Determine the [X, Y] coordinate at the center of the cell enclosing the given text.  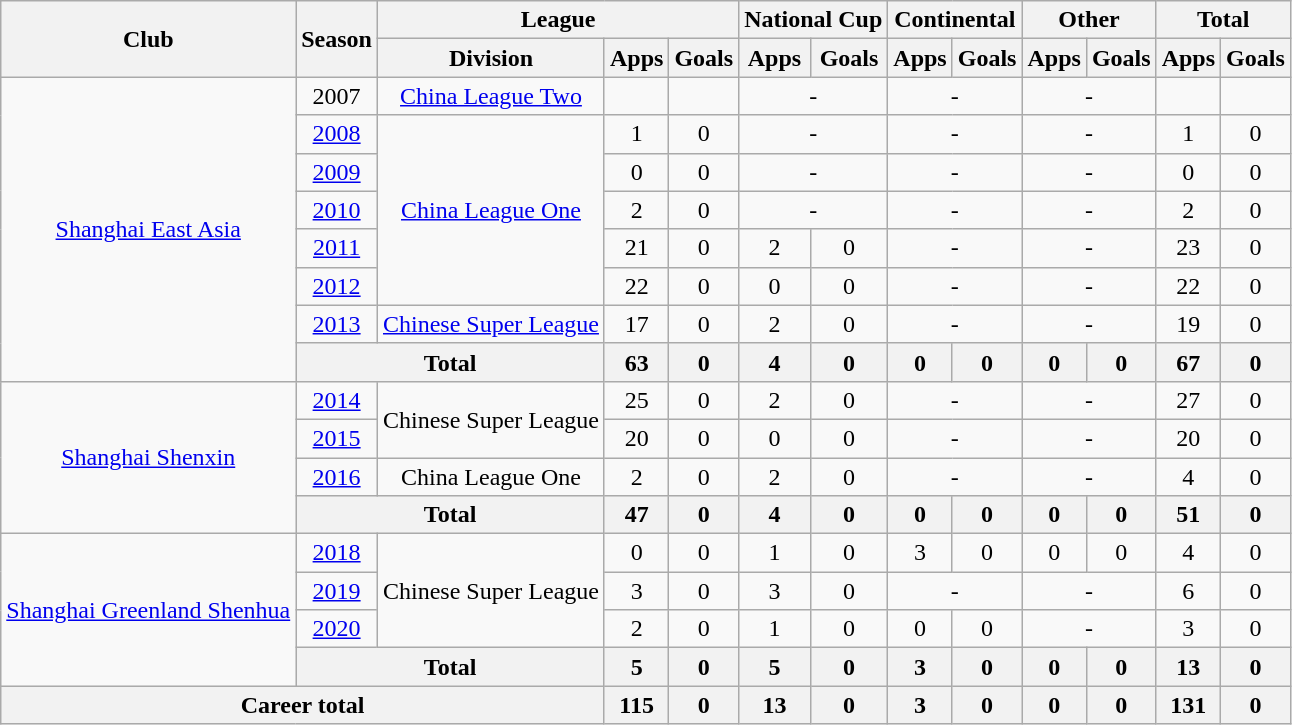
Season [337, 39]
League [558, 20]
63 [636, 362]
21 [636, 248]
Shanghai East Asia [148, 229]
2009 [337, 172]
25 [636, 400]
Other [1089, 20]
Shanghai Shenxin [148, 457]
131 [1188, 705]
2008 [337, 134]
2007 [337, 96]
2012 [337, 286]
19 [1188, 324]
27 [1188, 400]
2020 [337, 629]
23 [1188, 248]
2015 [337, 438]
2014 [337, 400]
6 [1188, 591]
51 [1188, 515]
Shanghai Greenland Shenhua [148, 610]
2010 [337, 210]
2011 [337, 248]
Career total [303, 705]
2019 [337, 591]
115 [636, 705]
47 [636, 515]
2013 [337, 324]
67 [1188, 362]
National Cup [814, 20]
Continental [955, 20]
Club [148, 39]
17 [636, 324]
2016 [337, 477]
Division [490, 58]
2018 [337, 553]
China League Two [490, 96]
